Provide the (x, y) coordinate of the cell's center where the given text is located.  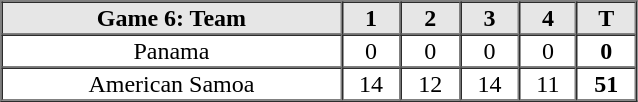
1 (370, 18)
12 (430, 84)
Panama (172, 50)
4 (548, 18)
Game 6: Team (172, 18)
3 (490, 18)
American Samoa (172, 84)
51 (606, 84)
T (606, 18)
11 (548, 84)
2 (430, 18)
